Pinpoint the cell where the given text exists, returning its (X, Y) midpoint coordinate. 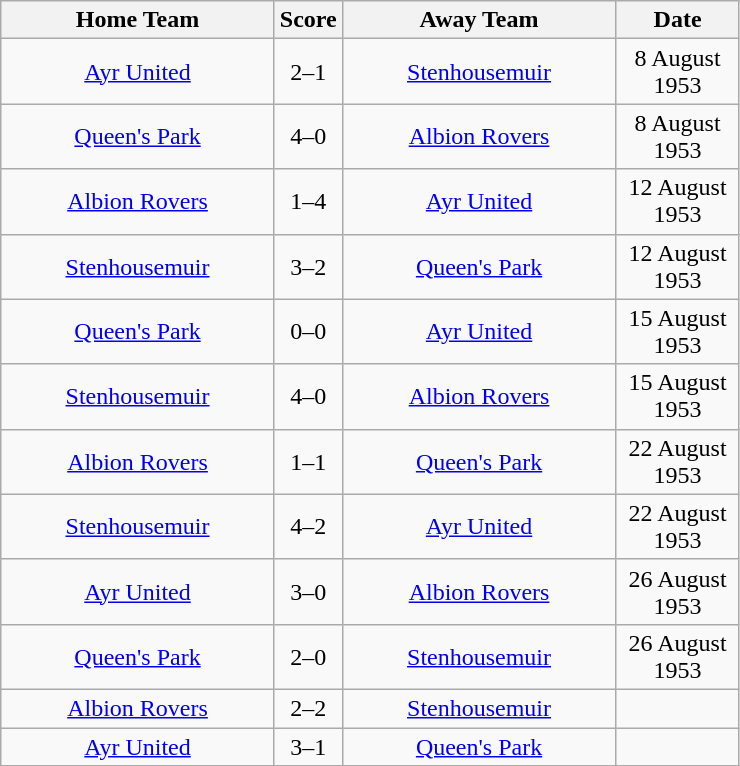
2–1 (308, 72)
Date (678, 20)
Score (308, 20)
2–2 (308, 708)
3–0 (308, 592)
3–2 (308, 266)
3–1 (308, 747)
2–0 (308, 656)
1–4 (308, 202)
0–0 (308, 332)
4–2 (308, 526)
1–1 (308, 462)
Away Team (479, 20)
Home Team (138, 20)
